Search for the cell housing the specified text and yield its (x, y) center coordinate. 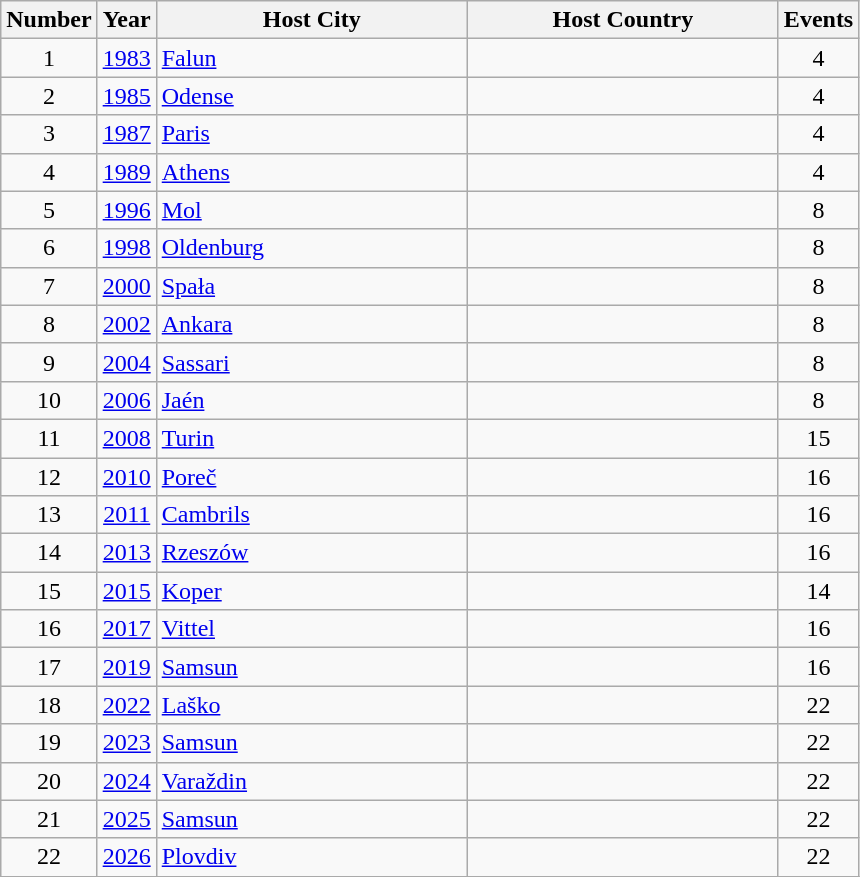
2 (49, 96)
19 (49, 743)
Turin (312, 438)
2008 (126, 438)
1989 (126, 172)
Ankara (312, 324)
1996 (126, 210)
2024 (126, 781)
Mol (312, 210)
Sassari (312, 362)
2025 (126, 819)
Host Country (622, 20)
18 (49, 705)
2011 (126, 515)
17 (49, 667)
Laško (312, 705)
Poreč (312, 477)
2022 (126, 705)
2015 (126, 591)
Vittel (312, 629)
7 (49, 286)
2023 (126, 743)
Athens (312, 172)
2026 (126, 857)
5 (49, 210)
Spała (312, 286)
Oldenburg (312, 248)
2017 (126, 629)
2002 (126, 324)
Cambrils (312, 515)
Koper (312, 591)
Year (126, 20)
1998 (126, 248)
Paris (312, 134)
3 (49, 134)
2013 (126, 553)
11 (49, 438)
Host City (312, 20)
Plovdiv (312, 857)
13 (49, 515)
Falun (312, 58)
Jaén (312, 400)
Odense (312, 96)
2004 (126, 362)
2000 (126, 286)
1983 (126, 58)
Number (49, 20)
21 (49, 819)
Rzeszów (312, 553)
20 (49, 781)
2010 (126, 477)
2019 (126, 667)
1985 (126, 96)
1987 (126, 134)
6 (49, 248)
9 (49, 362)
10 (49, 400)
2006 (126, 400)
12 (49, 477)
1 (49, 58)
Events (818, 20)
Varaždin (312, 781)
